Provide the [X, Y] coordinate of the cell's center where the given text is located.  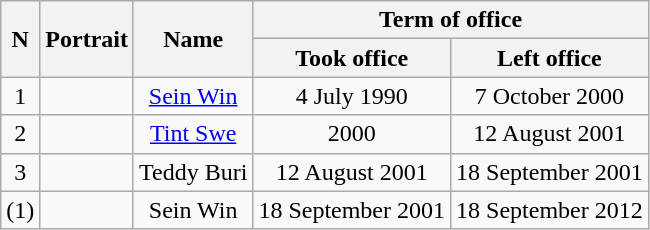
Portrait [87, 39]
4 July 1990 [352, 96]
2 [20, 134]
3 [20, 172]
Term of office [450, 20]
Tint Swe [192, 134]
Left office [550, 58]
Name [192, 39]
2000 [352, 134]
(1) [20, 210]
Took office [352, 58]
18 September 2012 [550, 210]
7 October 2000 [550, 96]
N [20, 39]
Teddy Buri [192, 172]
1 [20, 96]
